Scan for the cell matching the given text and deliver its (X, Y) coordinate at center. 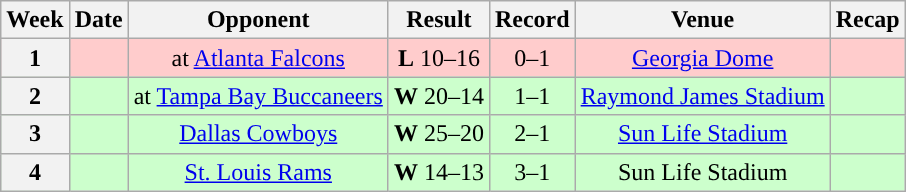
Record (532, 20)
0–1 (532, 58)
Dallas Cowboys (258, 134)
2–1 (532, 134)
St. Louis Rams (258, 172)
4 (35, 172)
Week (35, 20)
L 10–16 (438, 58)
Recap (868, 20)
3–1 (532, 172)
at Atlanta Falcons (258, 58)
W 25–20 (438, 134)
Opponent (258, 20)
W 14–13 (438, 172)
Raymond James Stadium (702, 96)
1–1 (532, 96)
2 (35, 96)
Date (98, 20)
Venue (702, 20)
Result (438, 20)
3 (35, 134)
W 20–14 (438, 96)
Georgia Dome (702, 58)
1 (35, 58)
at Tampa Bay Buccaneers (258, 96)
